Pinpoint the cell where the given text exists, returning its (X, Y) midpoint coordinate. 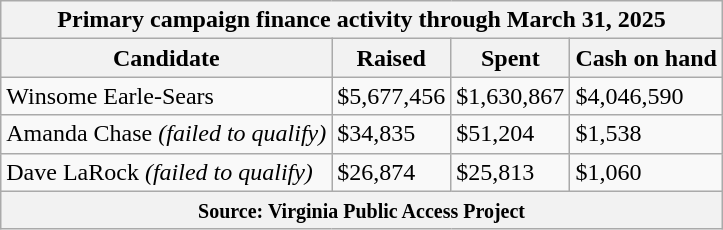
$4,046,590 (646, 96)
Cash on hand (646, 58)
Candidate (166, 58)
$34,835 (392, 134)
Winsome Earle-Sears (166, 96)
$1,630,867 (510, 96)
$1,060 (646, 172)
Source: Virginia Public Access Project (362, 210)
Spent (510, 58)
Raised (392, 58)
Primary campaign finance activity through March 31, 2025 (362, 20)
$25,813 (510, 172)
$51,204 (510, 134)
Amanda Chase (failed to qualify) (166, 134)
$5,677,456 (392, 96)
Dave LaRock (failed to qualify) (166, 172)
$1,538 (646, 134)
$26,874 (392, 172)
